Find where the given text appears and provide that cell's center as (X, Y) coordinate. 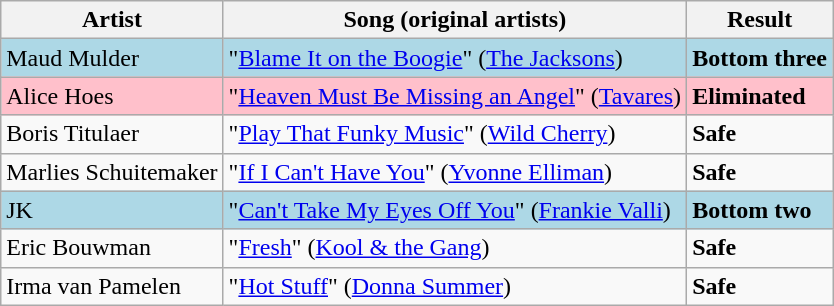
Result (760, 20)
"Hot Stuff" (Donna Summer) (455, 286)
Alice Hoes (112, 96)
"Heaven Must Be Missing an Angel" (Tavares) (455, 96)
Irma van Pamelen (112, 286)
"Blame It on the Boogie" (The Jacksons) (455, 58)
Artist (112, 20)
Eric Bouwman (112, 248)
"Fresh" (Kool & the Gang) (455, 248)
"If I Can't Have You" (Yvonne Elliman) (455, 172)
JK (112, 210)
Marlies Schuitemaker (112, 172)
Bottom two (760, 210)
"Can't Take My Eyes Off You" (Frankie Valli) (455, 210)
Bottom three (760, 58)
Boris Titulaer (112, 134)
Eliminated (760, 96)
Song (original artists) (455, 20)
Maud Mulder (112, 58)
"Play That Funky Music" (Wild Cherry) (455, 134)
